Scan for the cell matching the given text and deliver its [X, Y] coordinate at center. 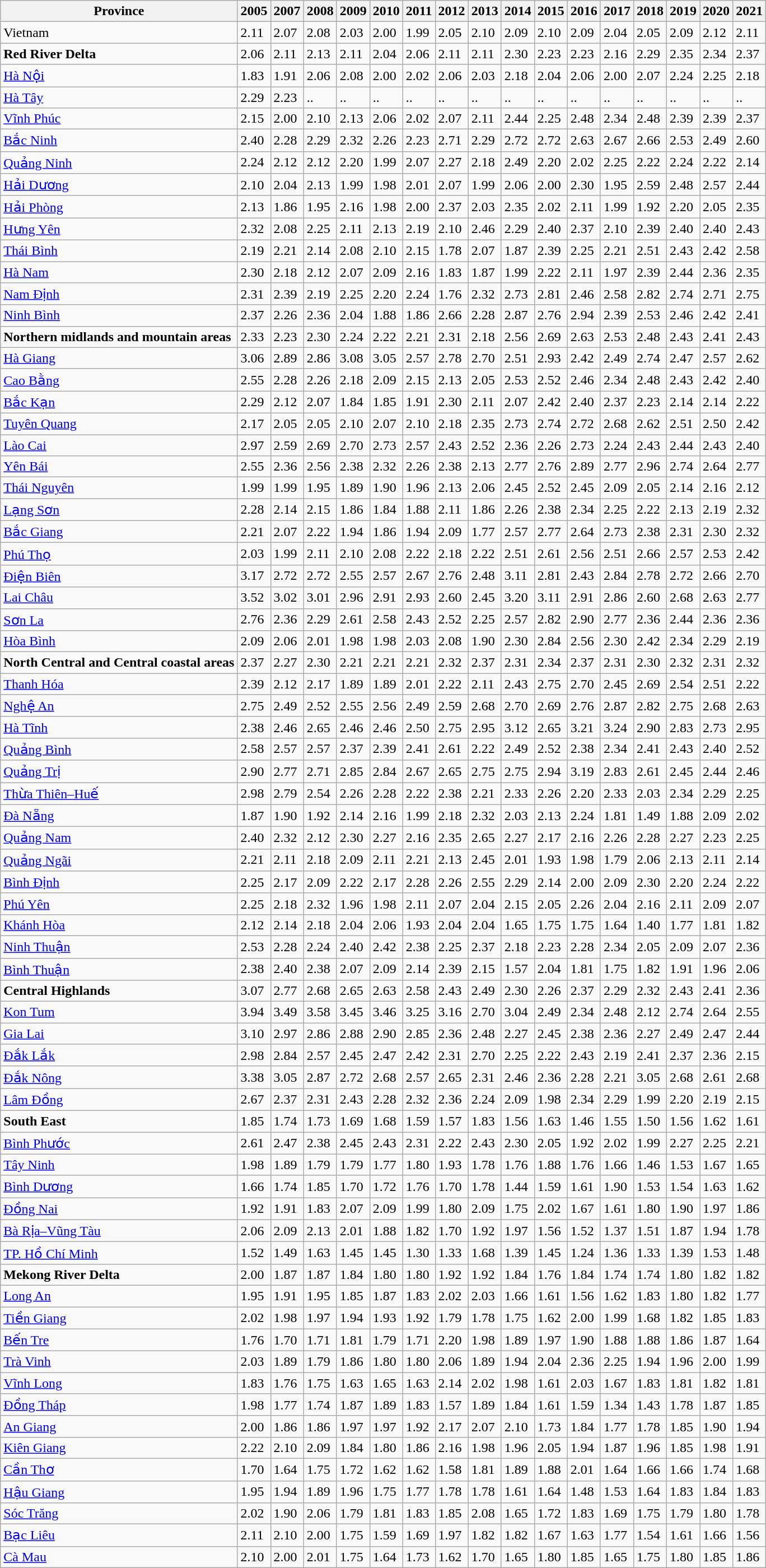
1.37 [617, 1231]
2012 [451, 11]
3.24 [617, 727]
Đà Nẵng [119, 816]
Central Highlands [119, 991]
3.07 [254, 991]
1.40 [650, 925]
Cà Mau [119, 1557]
2009 [353, 11]
1.51 [650, 1231]
Khánh Hòa [119, 925]
North Central and Central coastal areas [119, 663]
2020 [717, 11]
Cao Bằng [119, 380]
1.24 [583, 1253]
2016 [583, 11]
Kiên Giang [119, 1448]
Tây Ninh [119, 1165]
South East [119, 1121]
3.21 [583, 727]
3.10 [254, 1034]
Đồng Tháp [119, 1405]
3.38 [254, 1077]
3.45 [353, 1012]
2011 [419, 11]
Bà Rịa–Vũng Tàu [119, 1231]
Quảng Ngãi [119, 860]
Bình Phước [119, 1143]
Hà Nam [119, 272]
2010 [386, 11]
TP. Hồ Chí Minh [119, 1253]
Tiền Giang [119, 1318]
Cần Thơ [119, 1469]
3.08 [353, 358]
3.46 [386, 1012]
2.88 [353, 1034]
Hưng Yên [119, 229]
1.50 [650, 1121]
Vĩnh Long [119, 1383]
Nghệ An [119, 706]
3.17 [254, 576]
Red River Delta [119, 54]
Lạng Sơn [119, 510]
3.06 [254, 358]
Ninh Bình [119, 315]
Bắc Ninh [119, 141]
2007 [287, 11]
2.79 [287, 793]
Hòa Bình [119, 641]
3.20 [517, 598]
Ninh Thuận [119, 947]
2021 [749, 11]
Vĩnh Phúc [119, 119]
An Giang [119, 1426]
3.49 [287, 1012]
Thái Nguyên [119, 488]
1.36 [617, 1253]
2008 [320, 11]
3.19 [583, 771]
Hà Giang [119, 358]
3.94 [254, 1012]
3.16 [451, 1012]
Hải Dương [119, 185]
2015 [551, 11]
Phú Yên [119, 904]
Bến Tre [119, 1340]
Vietnam [119, 32]
Northern midlands and mountain areas [119, 337]
Tuyên Quang [119, 424]
3.25 [419, 1012]
Đắk Nông [119, 1077]
Lâm Đồng [119, 1100]
Hải Phòng [119, 207]
2005 [254, 11]
1.30 [419, 1253]
Hậu Giang [119, 1492]
Lai Châu [119, 598]
Hà Tây [119, 97]
Thái Bình [119, 250]
Trà Vinh [119, 1362]
Sơn La [119, 620]
Điện Biên [119, 576]
Nam Định [119, 294]
Quảng Trị [119, 771]
2019 [683, 11]
Phú Thọ [119, 554]
Hà Tĩnh [119, 727]
Thừa Thiên–Huế [119, 793]
Province [119, 11]
Đắk Lắk [119, 1055]
3.12 [517, 727]
2014 [517, 11]
Quảng Bình [119, 749]
Bình Định [119, 882]
1.58 [451, 1469]
1.43 [650, 1405]
3.58 [320, 1012]
3.04 [517, 1012]
Hà Nội [119, 76]
Bạc Liêu [119, 1536]
2018 [650, 11]
2013 [485, 11]
Gia Lai [119, 1034]
Long An [119, 1296]
1.55 [617, 1121]
Thanh Hóa [119, 684]
Lào Cai [119, 445]
Quảng Nam [119, 838]
3.02 [287, 598]
Bình Dương [119, 1187]
3.52 [254, 598]
Yên Bái [119, 467]
1.44 [517, 1187]
Bắc Giang [119, 532]
Quảng Ninh [119, 162]
Mekong River Delta [119, 1274]
Kon Tum [119, 1012]
1.34 [617, 1405]
2017 [617, 11]
Bình Thuận [119, 969]
3.01 [320, 598]
Bắc Kạn [119, 402]
Đồng Nai [119, 1209]
Sóc Trăng [119, 1514]
